Extract the (X, Y) coordinate from the center of the cell holding the provided text.  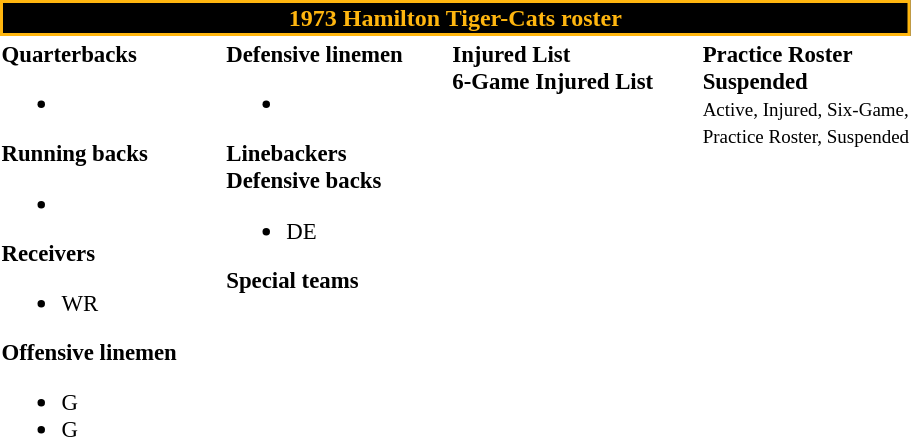
1973 Hamilton Tiger-Cats roster (456, 18)
